Return the [x, y] coordinate for the center point of the cell that contains the specified text.  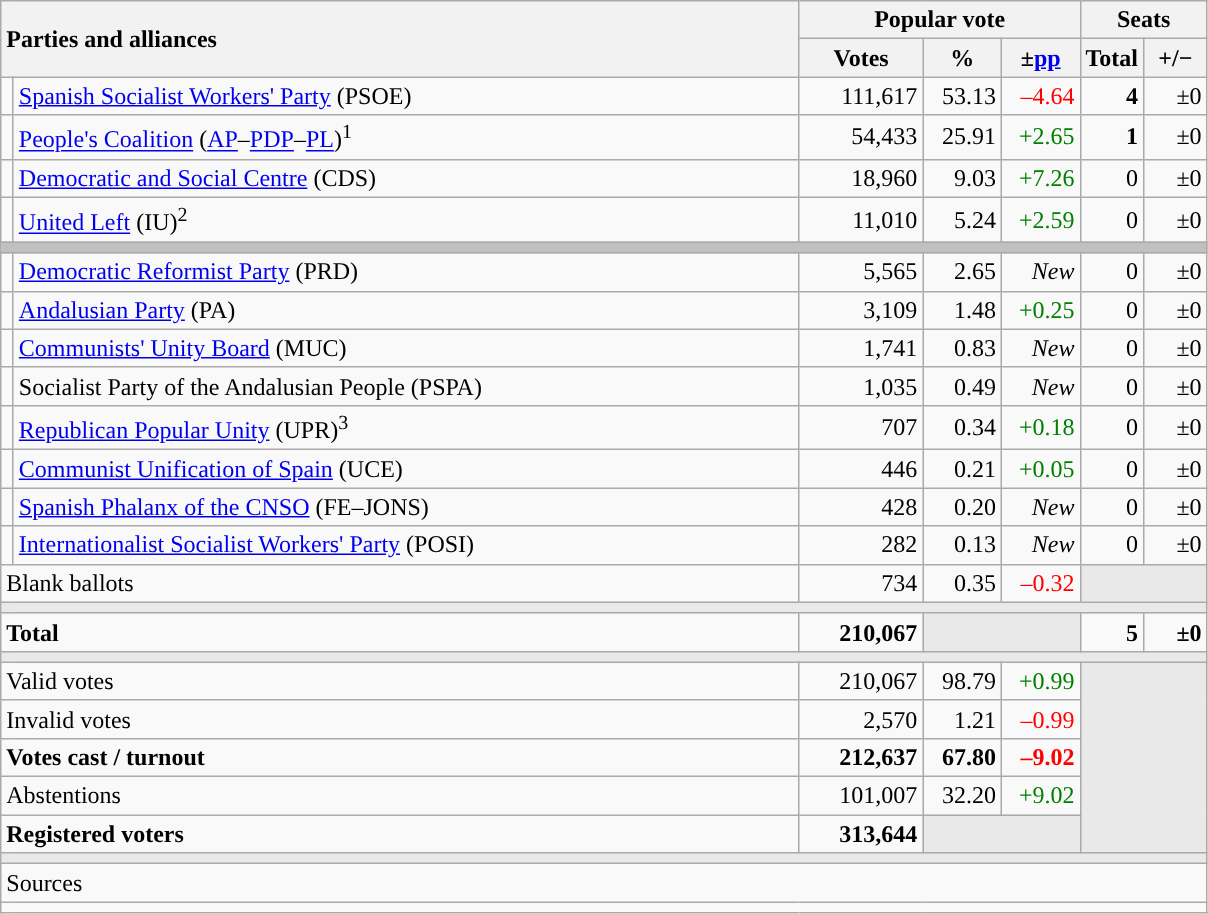
Socialist Party of the Andalusian People (PSPA) [406, 386]
Communist Unification of Spain (UCE) [406, 469]
446 [861, 469]
Parties and alliances [400, 39]
1 [1112, 138]
0.49 [962, 386]
Registered voters [400, 834]
707 [861, 428]
4 [1112, 96]
67.80 [962, 758]
0.20 [962, 507]
3,109 [861, 310]
+0.18 [1040, 428]
98.79 [962, 681]
53.13 [962, 96]
+2.65 [1040, 138]
Andalusian Party (PA) [406, 310]
5 [1112, 632]
32.20 [962, 796]
11,010 [861, 220]
+9.02 [1040, 796]
101,007 [861, 796]
Votes [861, 58]
Valid votes [400, 681]
1.21 [962, 719]
+0.99 [1040, 681]
Blank ballots [400, 583]
1,741 [861, 348]
2.65 [962, 272]
–0.32 [1040, 583]
5.24 [962, 220]
18,960 [861, 178]
+7.26 [1040, 178]
0.13 [962, 545]
Invalid votes [400, 719]
212,637 [861, 758]
0.83 [962, 348]
–0.99 [1040, 719]
+2.59 [1040, 220]
Spanish Phalanx of the CNSO (FE–JONS) [406, 507]
±pp [1040, 58]
–9.02 [1040, 758]
0.21 [962, 469]
Communists' Unity Board (MUC) [406, 348]
Democratic Reformist Party (PRD) [406, 272]
1.48 [962, 310]
+0.25 [1040, 310]
United Left (IU)2 [406, 220]
54,433 [861, 138]
+/− [1176, 58]
428 [861, 507]
2,570 [861, 719]
9.03 [962, 178]
People's Coalition (AP–PDP–PL)1 [406, 138]
–4.64 [1040, 96]
25.91 [962, 138]
Democratic and Social Centre (CDS) [406, 178]
313,644 [861, 834]
% [962, 58]
111,617 [861, 96]
Republican Popular Unity (UPR)3 [406, 428]
Seats [1144, 20]
Abstentions [400, 796]
Spanish Socialist Workers' Party (PSOE) [406, 96]
1,035 [861, 386]
282 [861, 545]
5,565 [861, 272]
Votes cast / turnout [400, 758]
+0.05 [1040, 469]
Popular vote [940, 20]
0.35 [962, 583]
734 [861, 583]
Sources [604, 883]
0.34 [962, 428]
Internationalist Socialist Workers' Party (POSI) [406, 545]
